Search for the cell housing the specified text and yield its (X, Y) center coordinate. 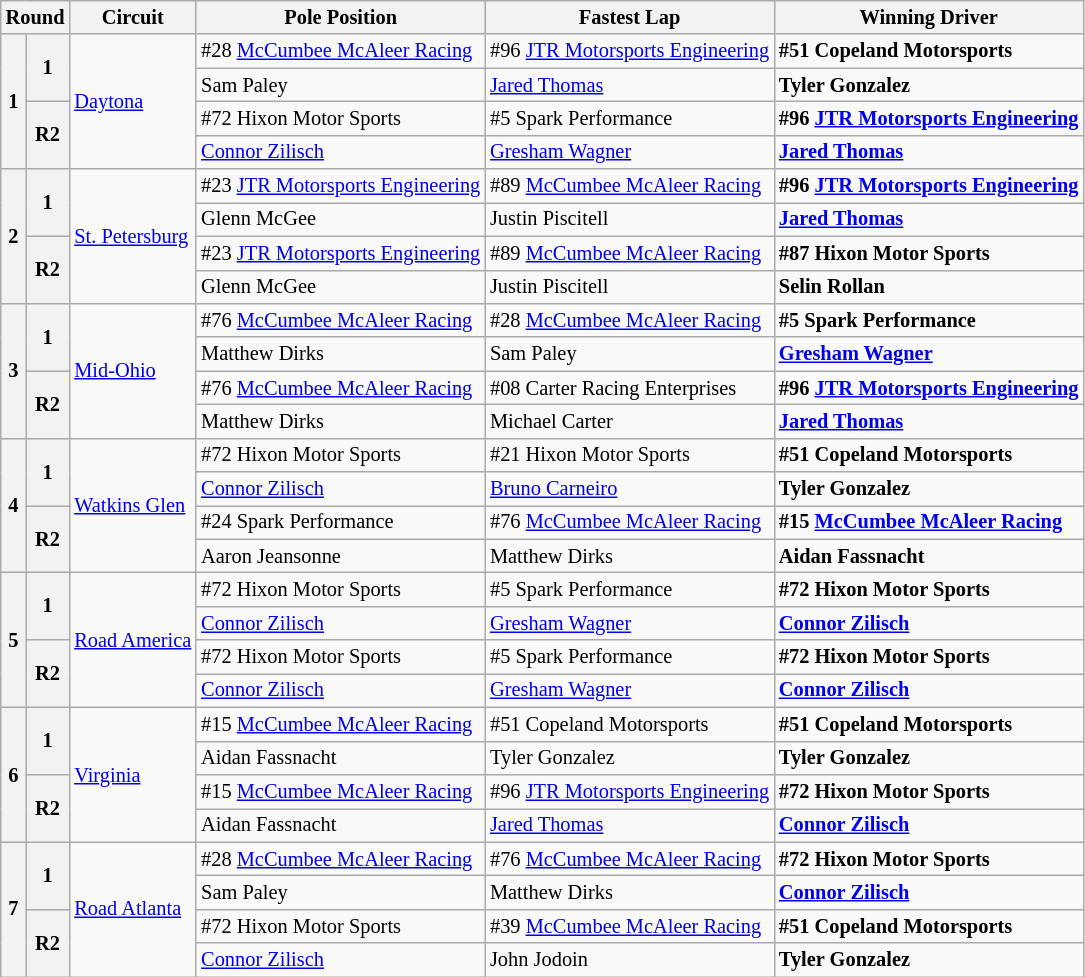
Selin Rollan (928, 287)
Bruno Carneiro (630, 489)
Virginia (132, 774)
Michael Carter (630, 421)
Round (36, 17)
St. Petersburg (132, 236)
#87 Hixon Motor Sports (928, 253)
Fastest Lap (630, 17)
Circuit (132, 17)
Aaron Jeansonne (340, 556)
Daytona (132, 102)
Watkins Glen (132, 506)
#21 Hixon Motor Sports (630, 455)
#39 McCumbee McAleer Racing (630, 926)
Mid-Ohio (132, 370)
5 (14, 640)
6 (14, 774)
#08 Carter Racing Enterprises (630, 388)
Road America (132, 640)
John Jodoin (630, 960)
Road Atlanta (132, 910)
7 (14, 910)
2 (14, 236)
3 (14, 370)
4 (14, 506)
Winning Driver (928, 17)
#24 Spark Performance (340, 522)
Pole Position (340, 17)
